Identify which cell holds the provided text, then report its (x, y) central coordinate. 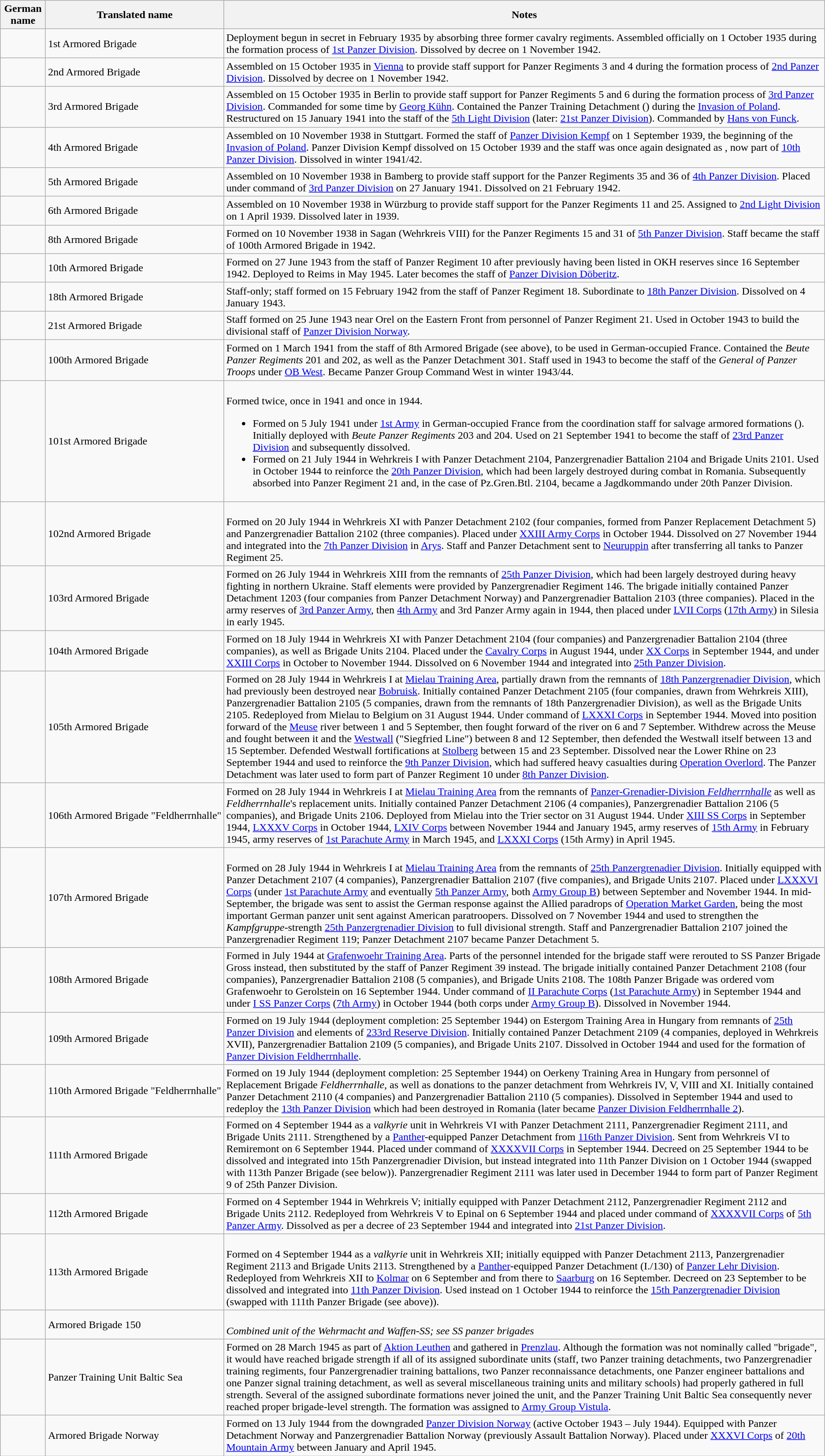
109th Armored Brigade (135, 1038)
21st Armored Brigade (135, 325)
106th Armored Brigade "Feldherrnhalle" (135, 815)
5th Armored Brigade (135, 182)
100th Armored Brigade (135, 360)
Staff-only; staff formed on 15 February 1942 from the staff of Panzer Regiment 18. Subordinate to 18th Panzer Division. Dissolved on 4 January 1943. (524, 296)
Translated name (135, 15)
Armored Brigade Norway (135, 1435)
103rd Armored Brigade (135, 598)
German name (23, 15)
108th Armored Brigade (135, 980)
110th Armored Brigade "Feldherrnhalle" (135, 1091)
102nd Armored Brigade (135, 534)
18th Armored Brigade (135, 296)
107th Armored Brigade (135, 898)
111th Armored Brigade (135, 1155)
3rd Armored Brigade (135, 107)
112th Armored Brigade (135, 1213)
6th Armored Brigade (135, 211)
Armored Brigade 150 (135, 1325)
113th Armored Brigade (135, 1272)
4th Armored Brigade (135, 147)
Notes (524, 15)
1st Armored Brigade (135, 43)
101st Armored Brigade (135, 441)
105th Armored Brigade (135, 727)
8th Armored Brigade (135, 239)
10th Armored Brigade (135, 268)
Combined unit of the Wehrmacht and Waffen-SS; see SS panzer brigades (524, 1325)
2nd Armored Brigade (135, 72)
Panzer Training Unit Baltic Sea (135, 1377)
104th Armored Brigade (135, 651)
